Detect which cell encompasses the target text, then output its (X, Y) center coordinate. 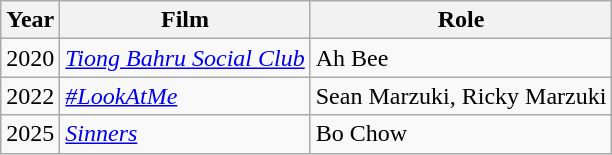
#LookAtMe (185, 96)
2020 (30, 58)
Tiong Bahru Social Club (185, 58)
Sean Marzuki, Ricky Marzuki (461, 96)
Ah Bee (461, 58)
Film (185, 20)
2025 (30, 134)
2022 (30, 96)
Bo Chow (461, 134)
Sinners (185, 134)
Role (461, 20)
Year (30, 20)
